For the text-containing cell, return its midpoint in [x, y] coordinate format. 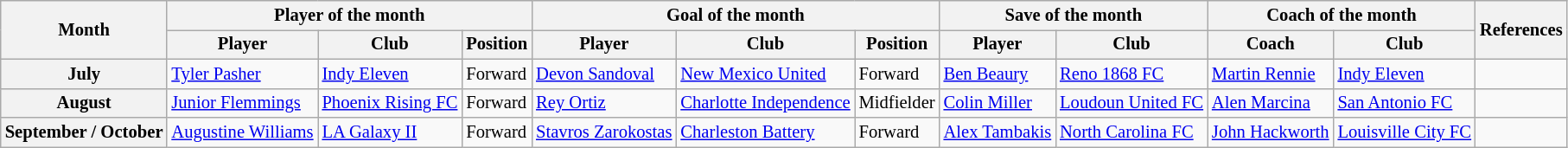
Rey Ortiz [603, 103]
Charlotte Independence [765, 103]
Junior Flemmings [242, 103]
John Hackworth [1271, 132]
North Carolina FC [1131, 132]
Loudoun United FC [1131, 103]
New Mexico United [765, 74]
Coach of the month [1342, 15]
Ben Beaury [998, 74]
Devon Sandoval [603, 74]
Coach [1271, 44]
Save of the month [1074, 15]
Midfielder [897, 103]
Reno 1868 FC [1131, 74]
Alex Tambakis [998, 132]
Tyler Pasher [242, 74]
Louisville City FC [1405, 132]
Alen Marcina [1271, 103]
Martin Rennie [1271, 74]
Goal of the month [735, 15]
Stavros Zarokostas [603, 132]
Augustine Williams [242, 132]
San Antonio FC [1405, 103]
References [1521, 29]
July [85, 74]
September / October [85, 132]
LA Galaxy II [391, 132]
Colin Miller [998, 103]
Charleston Battery [765, 132]
Phoenix Rising FC [391, 103]
Player of the month [349, 15]
Month [85, 29]
August [85, 103]
